Output the [X, Y] coordinate of the center of the cell containing the given text.  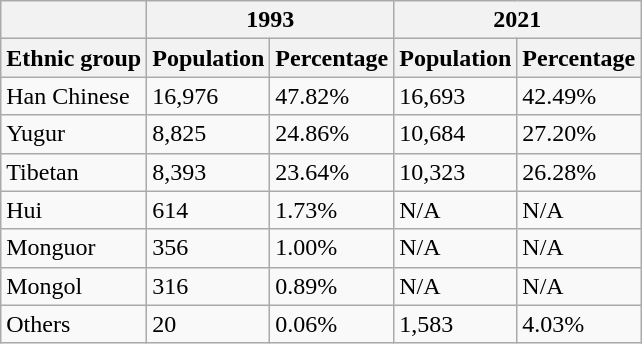
0.06% [332, 324]
16,976 [208, 96]
Han Chinese [74, 96]
Mongol [74, 286]
1,583 [456, 324]
10,323 [456, 172]
Monguor [74, 248]
0.89% [332, 286]
24.86% [332, 134]
27.20% [579, 134]
1993 [270, 20]
316 [208, 286]
1.00% [332, 248]
614 [208, 210]
10,684 [456, 134]
23.64% [332, 172]
2021 [518, 20]
356 [208, 248]
Hui [74, 210]
16,693 [456, 96]
4.03% [579, 324]
1.73% [332, 210]
Ethnic group [74, 58]
20 [208, 324]
Tibetan [74, 172]
Others [74, 324]
8,825 [208, 134]
47.82% [332, 96]
42.49% [579, 96]
8,393 [208, 172]
Yugur [74, 134]
26.28% [579, 172]
